Find where the given text appears and provide that cell's center as [x, y] coordinate. 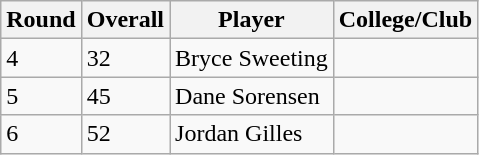
5 [41, 96]
Jordan Gilles [252, 134]
Round [41, 20]
4 [41, 58]
Overall [125, 20]
52 [125, 134]
Bryce Sweeting [252, 58]
Dane Sorensen [252, 96]
45 [125, 96]
32 [125, 58]
6 [41, 134]
College/Club [405, 20]
Player [252, 20]
